Capture the cell that displays the provided text and extract its [X, Y] central coordinate. 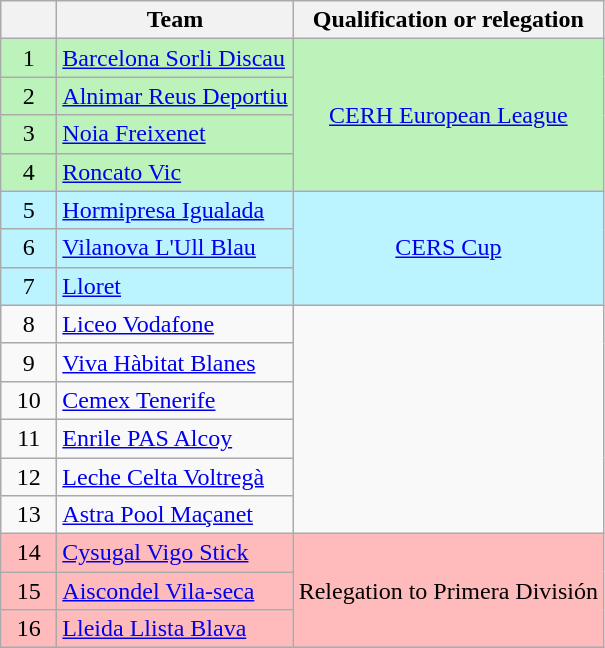
Alnimar Reus Deportiu [175, 96]
Liceo Vodafone [175, 324]
Lleida Llista Blava [175, 629]
Lloret [175, 286]
Roncato Vic [175, 172]
Aiscondel Vila-seca [175, 591]
16 [29, 629]
3 [29, 134]
Barcelona Sorli Discau [175, 58]
Cemex Tenerife [175, 400]
6 [29, 248]
10 [29, 400]
9 [29, 362]
12 [29, 477]
15 [29, 591]
2 [29, 96]
Qualification or relegation [448, 20]
14 [29, 553]
Astra Pool Maçanet [175, 515]
Cysugal Vigo Stick [175, 553]
Hormipresa Igualada [175, 210]
7 [29, 286]
8 [29, 324]
Enrile PAS Alcoy [175, 438]
Noia Freixenet [175, 134]
1 [29, 58]
13 [29, 515]
CERH European League [448, 115]
Viva Hàbitat Blanes [175, 362]
Vilanova L'Ull Blau [175, 248]
CERS Cup [448, 248]
11 [29, 438]
4 [29, 172]
5 [29, 210]
Team [175, 20]
Leche Celta Voltregà [175, 477]
Relegation to Primera División [448, 591]
